Pinpoint the cell where the given text exists, returning its [X, Y] midpoint coordinate. 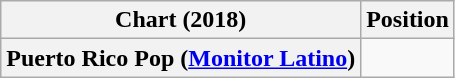
Position [408, 20]
Chart (2018) [181, 20]
Puerto Rico Pop (Monitor Latino) [181, 58]
